Provide the (x, y) coordinate of the cell's center where the given text is located.  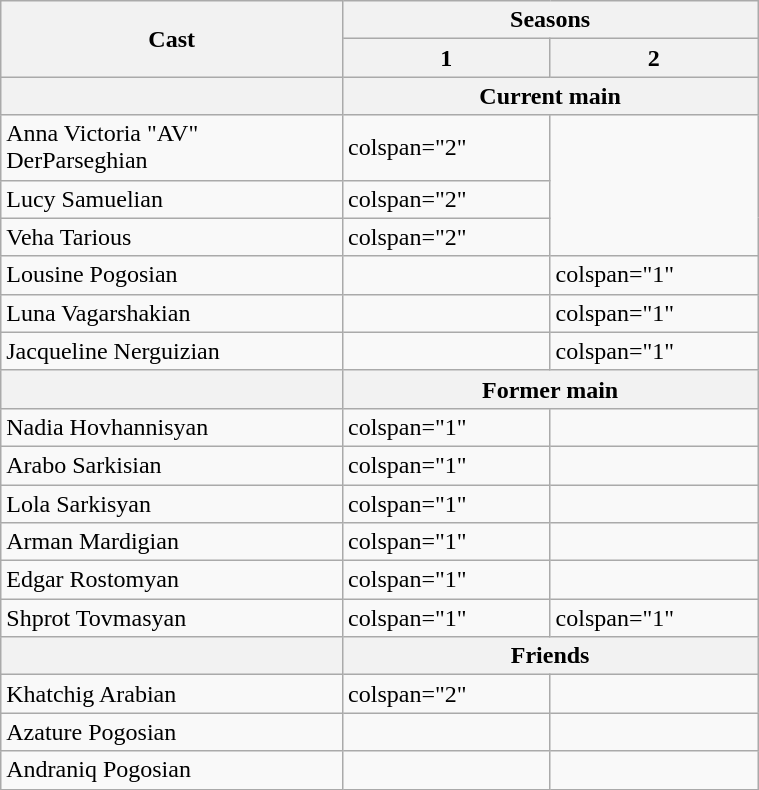
Lucy Samuelian (172, 199)
Friends (550, 656)
Anna Victoria "AV" DerParseghian (172, 148)
Veha Tarious (172, 237)
1 (447, 58)
Lola Sarkisyan (172, 503)
Luna Vagarshakian (172, 313)
Arman Mardigian (172, 542)
Arabo Sarkisian (172, 465)
Jacqueline Nerguizian (172, 351)
Cast (172, 39)
Lousine Pogosian (172, 275)
Former main (550, 389)
Current main (550, 96)
Shprot Tovmasyan (172, 618)
Seasons (550, 20)
Khatchig Arabian (172, 694)
Azature Pogosian (172, 732)
Andraniq Pogosian (172, 770)
Edgar Rostomyan (172, 580)
2 (654, 58)
Nadia Hovhannisyan (172, 427)
